Extract the (X, Y) coordinate from the center of the cell holding the provided text.  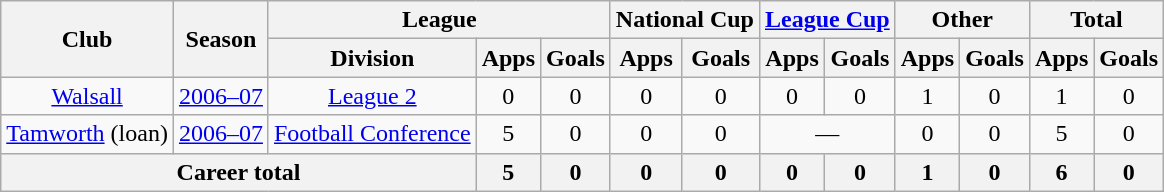
Club (88, 39)
Season (220, 39)
— (827, 134)
Total (1096, 20)
Division (372, 58)
League 2 (372, 96)
Other (962, 20)
League (439, 20)
Walsall (88, 96)
Football Conference (372, 134)
Tamworth (loan) (88, 134)
National Cup (684, 20)
Career total (238, 172)
6 (1061, 172)
League Cup (827, 20)
